For the text-containing cell, return its midpoint in (x, y) coordinate format. 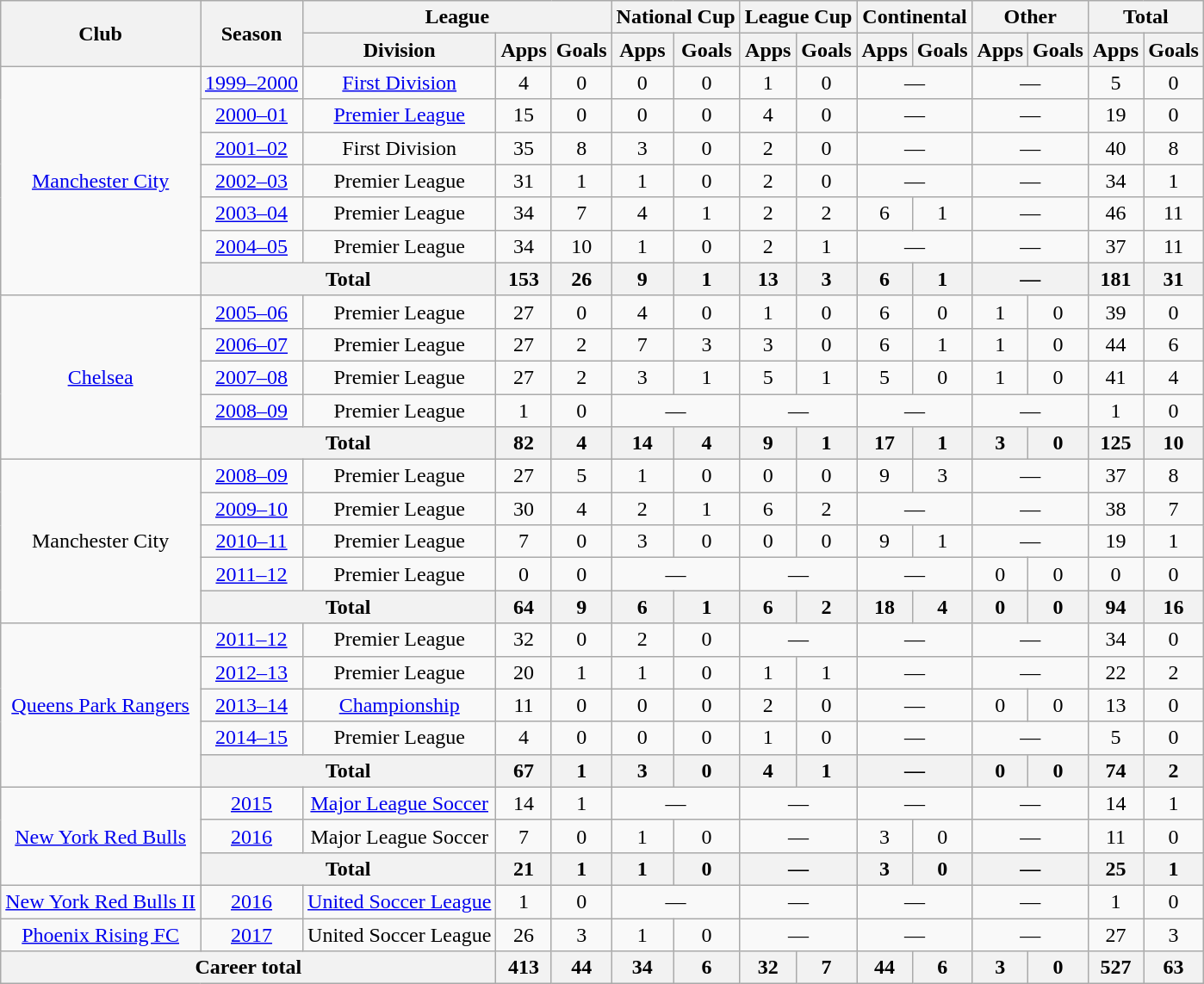
Season (251, 34)
2001–02 (251, 148)
2005–06 (251, 312)
16 (1174, 607)
74 (1115, 770)
15 (524, 115)
38 (1115, 509)
527 (1115, 968)
2003–04 (251, 214)
National Cup (675, 17)
22 (1115, 672)
2000–01 (251, 115)
21 (524, 869)
94 (1115, 607)
Division (400, 50)
2012–13 (251, 672)
Continental (915, 17)
25 (1115, 869)
Championship (400, 705)
39 (1115, 312)
41 (1115, 377)
League (457, 17)
181 (1115, 279)
413 (524, 968)
46 (1115, 214)
Other (1030, 17)
40 (1115, 148)
2010–11 (251, 542)
1999–2000 (251, 83)
Queens Park Rangers (101, 705)
New York Red Bulls II (101, 901)
18 (884, 607)
20 (524, 672)
Career total (248, 968)
League Cup (798, 17)
2006–07 (251, 344)
17 (884, 443)
63 (1174, 968)
2007–08 (251, 377)
2015 (251, 803)
2014–15 (251, 738)
2013–14 (251, 705)
35 (524, 148)
30 (524, 509)
2002–03 (251, 181)
125 (1115, 443)
82 (524, 443)
Club (101, 34)
Phoenix Rising FC (101, 934)
New York Red Bulls (101, 836)
64 (524, 607)
2009–10 (251, 509)
153 (524, 279)
2004–05 (251, 246)
2017 (251, 934)
67 (524, 770)
Chelsea (101, 377)
